Return the (x, y) coordinate for the center point of the cell that contains the specified text.  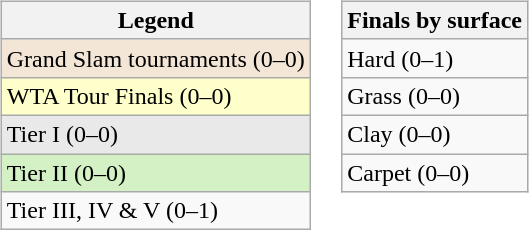
Legend (156, 20)
Carpet (0–0) (435, 173)
Tier III, IV & V (0–1) (156, 211)
Tier II (0–0) (156, 173)
Tier I (0–0) (156, 134)
Grass (0–0) (435, 96)
WTA Tour Finals (0–0) (156, 96)
Finals by surface (435, 20)
Hard (0–1) (435, 58)
Grand Slam tournaments (0–0) (156, 58)
Clay (0–0) (435, 134)
